Locate the cell with the specified text and output its [x, y] center coordinate. 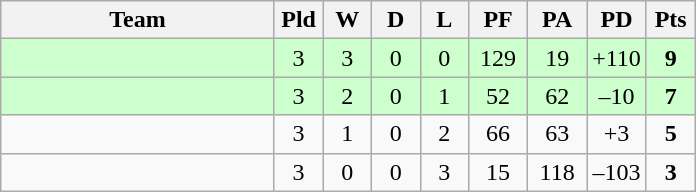
–103 [617, 172]
L [444, 20]
+110 [617, 58]
19 [558, 58]
PF [498, 20]
15 [498, 172]
7 [670, 96]
PA [558, 20]
52 [498, 96]
5 [670, 134]
118 [558, 172]
129 [498, 58]
Pld [298, 20]
D [396, 20]
62 [558, 96]
Team [138, 20]
66 [498, 134]
+3 [617, 134]
PD [617, 20]
63 [558, 134]
Pts [670, 20]
–10 [617, 96]
9 [670, 58]
W [348, 20]
